Locate the cell with the specified text and output its (X, Y) center coordinate. 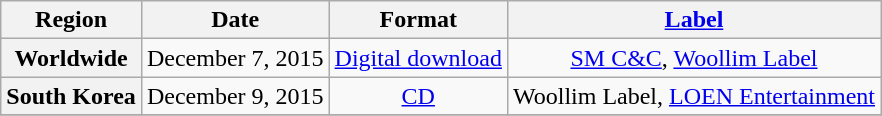
CD (418, 96)
Format (418, 20)
Region (72, 20)
Worldwide (72, 58)
South Korea (72, 96)
Label (694, 20)
Woollim Label, LOEN Entertainment (694, 96)
Date (235, 20)
December 9, 2015 (235, 96)
Digital download (418, 58)
December 7, 2015 (235, 58)
SM C&C, Woollim Label (694, 58)
